Find where the given text appears and provide that cell's center as (X, Y) coordinate. 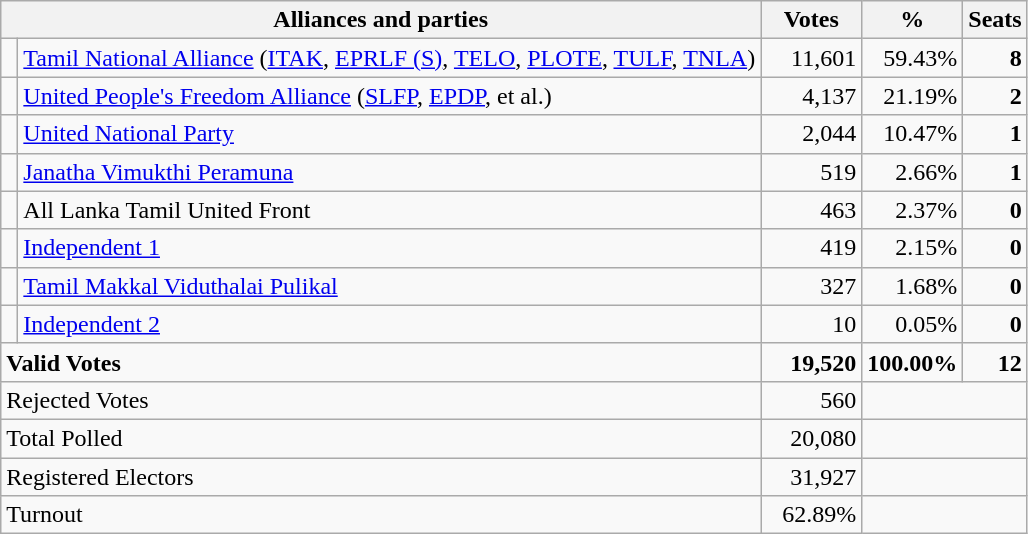
Turnout (381, 515)
463 (812, 210)
Valid Votes (381, 362)
Tamil Makkal Viduthalai Pulikal (390, 286)
2.37% (912, 210)
10 (812, 324)
0.05% (912, 324)
21.19% (912, 96)
327 (812, 286)
Janatha Vimukthi Peramuna (390, 172)
100.00% (912, 362)
Independent 2 (390, 324)
Tamil National Alliance (ITAK, EPRLF (S), TELO, PLOTE, TULF, TNLA) (390, 58)
19,520 (812, 362)
12 (995, 362)
8 (995, 58)
United People's Freedom Alliance (SLFP, EPDP, et al.) (390, 96)
Votes (812, 20)
2.15% (912, 248)
31,927 (812, 477)
2,044 (812, 134)
519 (812, 172)
Independent 1 (390, 248)
2.66% (912, 172)
% (912, 20)
United National Party (390, 134)
Registered Electors (381, 477)
4,137 (812, 96)
20,080 (812, 438)
Rejected Votes (381, 400)
2 (995, 96)
560 (812, 400)
Total Polled (381, 438)
11,601 (812, 58)
Seats (995, 20)
10.47% (912, 134)
59.43% (912, 58)
Alliances and parties (381, 20)
62.89% (812, 515)
419 (812, 248)
1.68% (912, 286)
All Lanka Tamil United Front (390, 210)
